Determine the (x, y) coordinate at the center of the cell enclosing the given text.  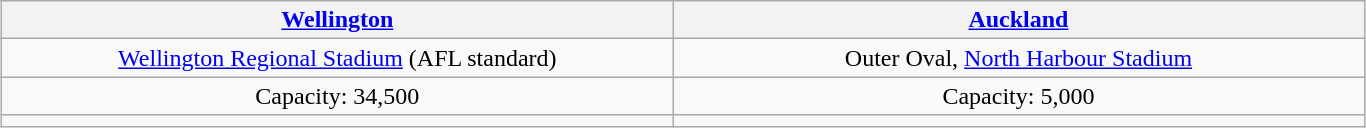
Wellington Regional Stadium (AFL standard) (338, 58)
Wellington (338, 20)
Auckland (1018, 20)
Outer Oval, North Harbour Stadium (1018, 58)
Capacity: 34,500 (338, 96)
Capacity: 5,000 (1018, 96)
